Locate the cell with the specified text and output its (x, y) center coordinate. 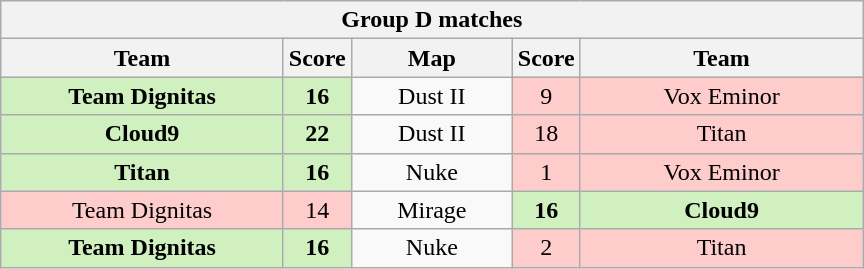
22 (317, 134)
Map (432, 58)
1 (546, 172)
Mirage (432, 210)
14 (317, 210)
2 (546, 248)
Group D matches (432, 20)
18 (546, 134)
9 (546, 96)
